Determine the (X, Y) coordinate at the center of the cell enclosing the given text.  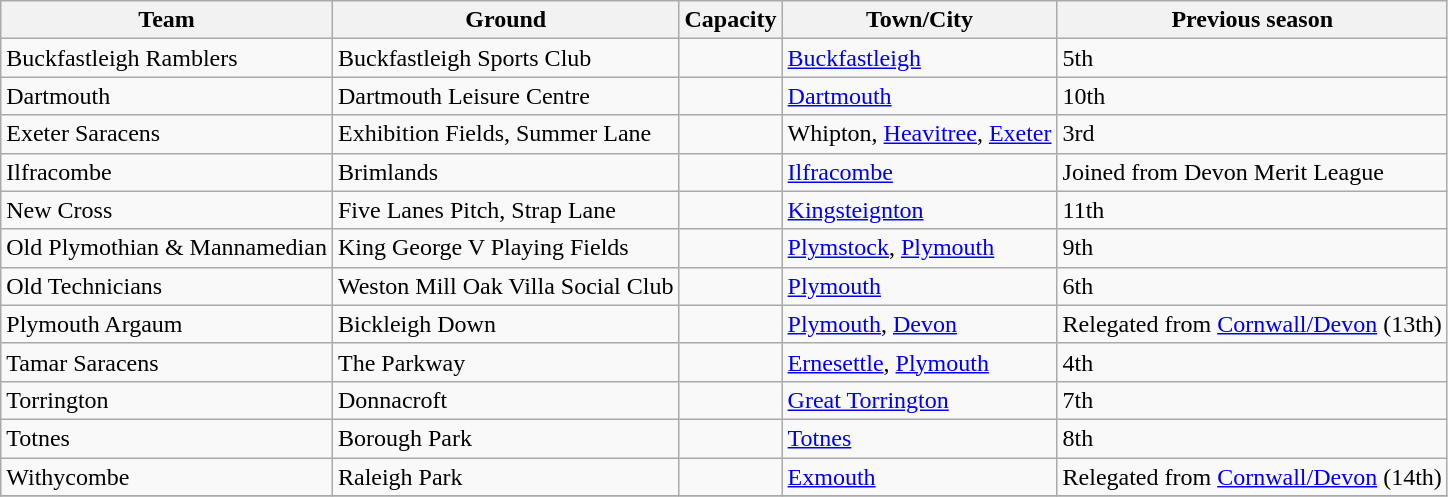
Exmouth (920, 477)
Dartmouth Leisure Centre (506, 96)
Withycombe (167, 477)
New Cross (167, 210)
Exhibition Fields, Summer Lane (506, 134)
Plymstock, Plymouth (920, 248)
Brimlands (506, 172)
Buckfastleigh Ramblers (167, 58)
9th (1252, 248)
3rd (1252, 134)
Plymouth Argaum (167, 324)
Relegated from Cornwall/Devon (13th) (1252, 324)
Great Torrington (920, 400)
7th (1252, 400)
Torrington (167, 400)
Buckfastleigh (920, 58)
6th (1252, 286)
Raleigh Park (506, 477)
10th (1252, 96)
Five Lanes Pitch, Strap Lane (506, 210)
Plymouth (920, 286)
4th (1252, 362)
Previous season (1252, 20)
Town/City (920, 20)
Ernesettle, Plymouth (920, 362)
Tamar Saracens (167, 362)
Ground (506, 20)
Relegated from Cornwall/Devon (14th) (1252, 477)
Joined from Devon Merit League (1252, 172)
5th (1252, 58)
Old Technicians (167, 286)
Team (167, 20)
Exeter Saracens (167, 134)
Plymouth, Devon (920, 324)
Donnacroft (506, 400)
Weston Mill Oak Villa Social Club (506, 286)
Kingsteignton (920, 210)
8th (1252, 438)
King George V Playing Fields (506, 248)
Buckfastleigh Sports Club (506, 58)
Borough Park (506, 438)
Whipton, Heavitree, Exeter (920, 134)
Capacity (730, 20)
11th (1252, 210)
Old Plymothian & Mannamedian (167, 248)
Bickleigh Down (506, 324)
The Parkway (506, 362)
